From the cell containing the given text, extract its center point as (X, Y) coordinate. 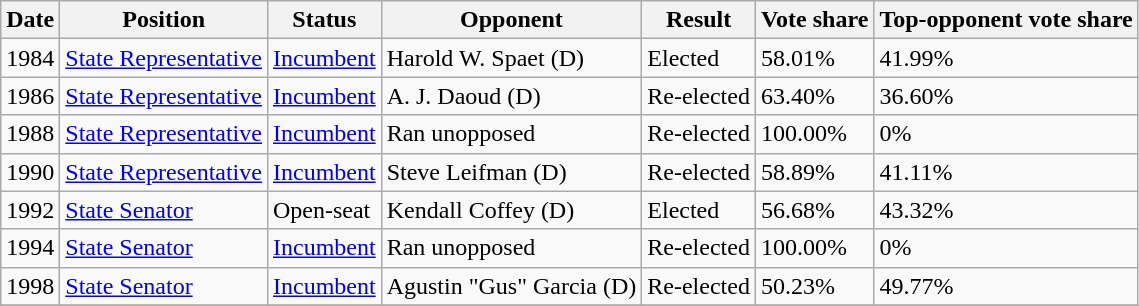
58.01% (814, 58)
Vote share (814, 20)
1998 (30, 286)
Kendall Coffey (D) (512, 210)
1990 (30, 172)
43.32% (1006, 210)
1992 (30, 210)
A. J. Daoud (D) (512, 96)
1988 (30, 134)
1986 (30, 96)
36.60% (1006, 96)
49.77% (1006, 286)
Opponent (512, 20)
1994 (30, 248)
41.11% (1006, 172)
41.99% (1006, 58)
56.68% (814, 210)
Position (164, 20)
50.23% (814, 286)
58.89% (814, 172)
Agustin "Gus" Garcia (D) (512, 286)
Open-seat (324, 210)
Result (699, 20)
Date (30, 20)
Top-opponent vote share (1006, 20)
Steve Leifman (D) (512, 172)
Status (324, 20)
1984 (30, 58)
63.40% (814, 96)
Harold W. Spaet (D) (512, 58)
